For the text-containing cell, return its midpoint in [X, Y] coordinate format. 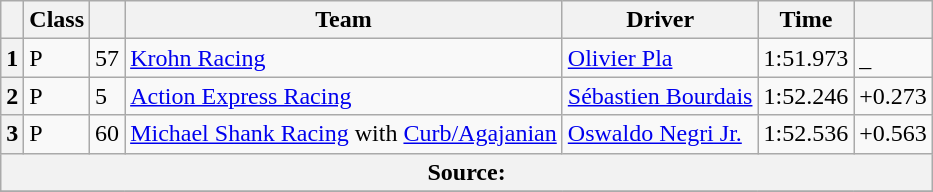
Source: [467, 172]
1 [12, 58]
Olivier Pla [660, 58]
+0.563 [894, 134]
60 [108, 134]
+0.273 [894, 96]
Krohn Racing [344, 58]
2 [12, 96]
5 [108, 96]
1:52.246 [806, 96]
1:51.973 [806, 58]
Sébastien Bourdais [660, 96]
Team [344, 20]
Class [57, 20]
_ [894, 58]
57 [108, 58]
Action Express Racing [344, 96]
Michael Shank Racing with Curb/Agajanian [344, 134]
Driver [660, 20]
3 [12, 134]
Oswaldo Negri Jr. [660, 134]
Time [806, 20]
1:52.536 [806, 134]
